Return the [X, Y] coordinate for the center point of the cell that contains the specified text.  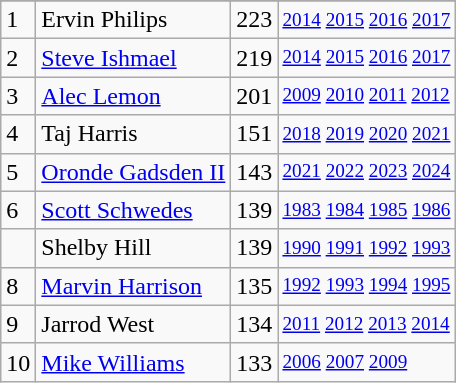
9 [18, 324]
1990 1991 1992 1993 [366, 248]
219 [254, 58]
135 [254, 286]
2 [18, 58]
143 [254, 172]
Taj Harris [134, 134]
Steve Ishmael [134, 58]
5 [18, 172]
1992 1993 1994 1995 [366, 286]
Marvin Harrison [134, 286]
201 [254, 96]
1983 1984 1985 1986 [366, 210]
Scott Schwedes [134, 210]
2018 2019 2020 2021 [366, 134]
2021 2022 2023 2024 [366, 172]
223 [254, 20]
1 [18, 20]
6 [18, 210]
10 [18, 362]
2006 2007 2009 [366, 362]
151 [254, 134]
Jarrod West [134, 324]
2011 2012 2013 2014 [366, 324]
2009 2010 2011 2012 [366, 96]
Mike Williams [134, 362]
8 [18, 286]
134 [254, 324]
Shelby Hill [134, 248]
Alec Lemon [134, 96]
133 [254, 362]
Oronde Gadsden II [134, 172]
3 [18, 96]
Ervin Philips [134, 20]
4 [18, 134]
